From the cell containing the given text, extract its center point as [x, y] coordinate. 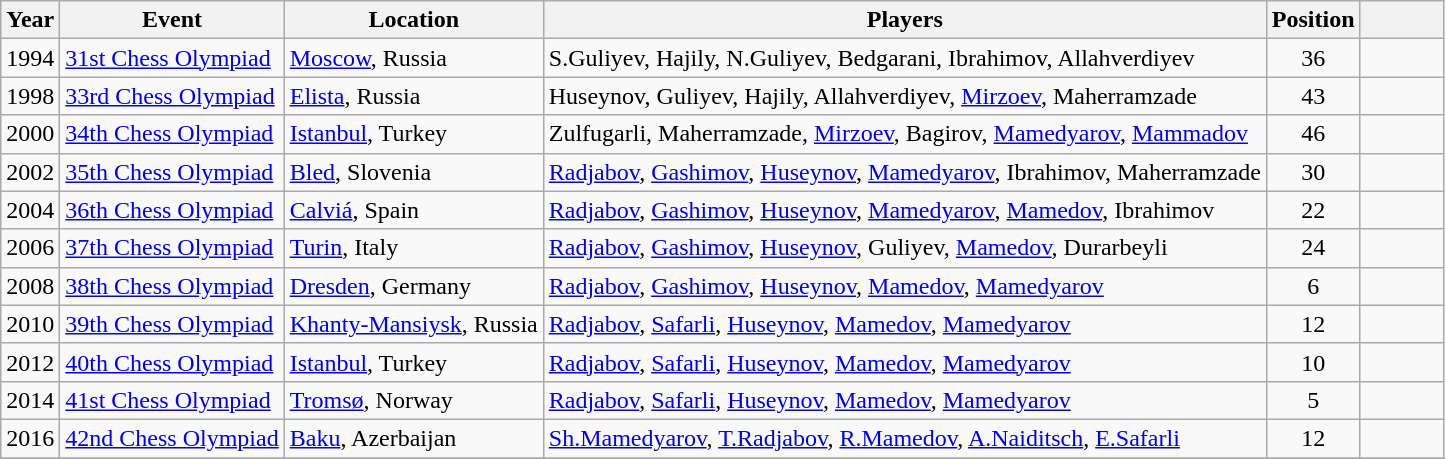
Sh.Mamedyarov, T.Radjabov, R.Mamedov, A.Naiditsch, E.Safarli [904, 438]
Dresden, Germany [414, 286]
Calviá, Spain [414, 210]
46 [1313, 134]
Radjabov, Gashimov, Huseynov, Mamedov, Mamedyarov [904, 286]
Event [172, 20]
Elista, Russia [414, 96]
2014 [30, 400]
S.Guliyev, Hajily, N.Guliyev, Bedgarani, Ibrahimov, Allahverdiyev [904, 58]
39th Chess Olympiad [172, 324]
Baku, Azerbaijan [414, 438]
35th Chess Olympiad [172, 172]
1998 [30, 96]
10 [1313, 362]
36 [1313, 58]
41st Chess Olympiad [172, 400]
2016 [30, 438]
24 [1313, 248]
2012 [30, 362]
Location [414, 20]
2004 [30, 210]
Players [904, 20]
Khanty-Mansiysk, Russia [414, 324]
1994 [30, 58]
Moscow, Russia [414, 58]
2010 [30, 324]
37th Chess Olympiad [172, 248]
2000 [30, 134]
34th Chess Olympiad [172, 134]
Tromsø, Norway [414, 400]
30 [1313, 172]
Year [30, 20]
40th Chess Olympiad [172, 362]
6 [1313, 286]
43 [1313, 96]
31st Chess Olympiad [172, 58]
Radjabov, Gashimov, Huseynov, Guliyev, Mamedov, Durarbeyli [904, 248]
Zulfugarli, Maherramzade, Mirzoev, Bagirov, Mamedyarov, Mammadov [904, 134]
42nd Chess Olympiad [172, 438]
Radjabov, Gashimov, Huseynov, Mamedyarov, Mamedov, Ibrahimov [904, 210]
Radjabov, Gashimov, Huseynov, Mamedyarov, Ibrahimov, Maherramzade [904, 172]
2006 [30, 248]
38th Chess Olympiad [172, 286]
5 [1313, 400]
Huseynov, Guliyev, Hajily, Allahverdiyev, Mirzoev, Maherramzade [904, 96]
22 [1313, 210]
36th Chess Olympiad [172, 210]
Position [1313, 20]
Bled, Slovenia [414, 172]
2008 [30, 286]
Turin, Italy [414, 248]
33rd Chess Olympiad [172, 96]
2002 [30, 172]
